Search for the cell housing the specified text and yield its (X, Y) center coordinate. 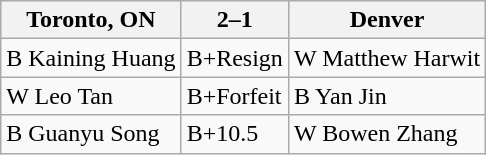
B Kaining Huang (91, 58)
2–1 (234, 20)
B Yan Jin (386, 96)
Denver (386, 20)
W Bowen Zhang (386, 134)
B Guanyu Song (91, 134)
Toronto, ON (91, 20)
B+Forfeit (234, 96)
W Leo Tan (91, 96)
B+Resign (234, 58)
B+10.5 (234, 134)
W Matthew Harwit (386, 58)
